For the text-containing cell, return its midpoint in (X, Y) coordinate format. 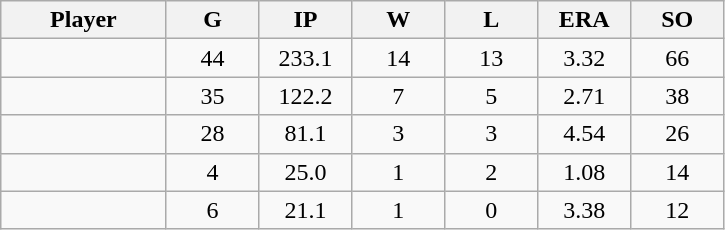
38 (678, 96)
3.32 (584, 58)
81.1 (306, 134)
13 (492, 58)
35 (212, 96)
Player (84, 20)
6 (212, 210)
44 (212, 58)
G (212, 20)
1.08 (584, 172)
W (398, 20)
4 (212, 172)
2 (492, 172)
7 (398, 96)
0 (492, 210)
66 (678, 58)
25.0 (306, 172)
IP (306, 20)
5 (492, 96)
3.38 (584, 210)
12 (678, 210)
L (492, 20)
4.54 (584, 134)
122.2 (306, 96)
2.71 (584, 96)
233.1 (306, 58)
28 (212, 134)
SO (678, 20)
21.1 (306, 210)
26 (678, 134)
ERA (584, 20)
